From the cell containing the given text, extract its center point as (x, y) coordinate. 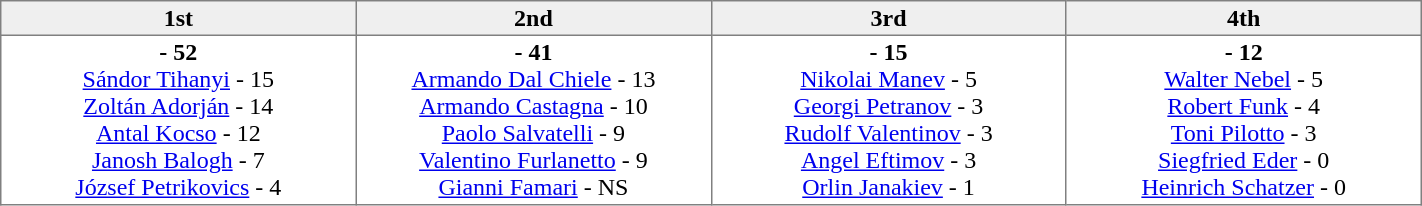
- 15Nikolai Manev - 5 Georgi Petranov - 3 Rudolf Valentinov - 3 Angel Eftimov - 3 Orlin Janakiev - 1 (888, 120)
1st (178, 18)
3rd (888, 18)
- 52Sándor Tihanyi - 15 Zoltán Adorján - 14 Antal Kocso - 12 Janosh Balogh - 7 József Petrikovics - 4 (178, 120)
4th (1244, 18)
- 12Walter Nebel - 5 Robert Funk - 4 Toni Pilotto - 3 Siegfried Eder - 0 Heinrich Schatzer - 0 (1244, 120)
2nd (534, 18)
- 41Armando Dal Chiele - 13 Armando Castagna - 10 Paolo Salvatelli - 9 Valentino Furlanetto - 9 Gianni Famari - NS (534, 120)
